Provide the (X, Y) coordinate of the cell's center where the given text is located.  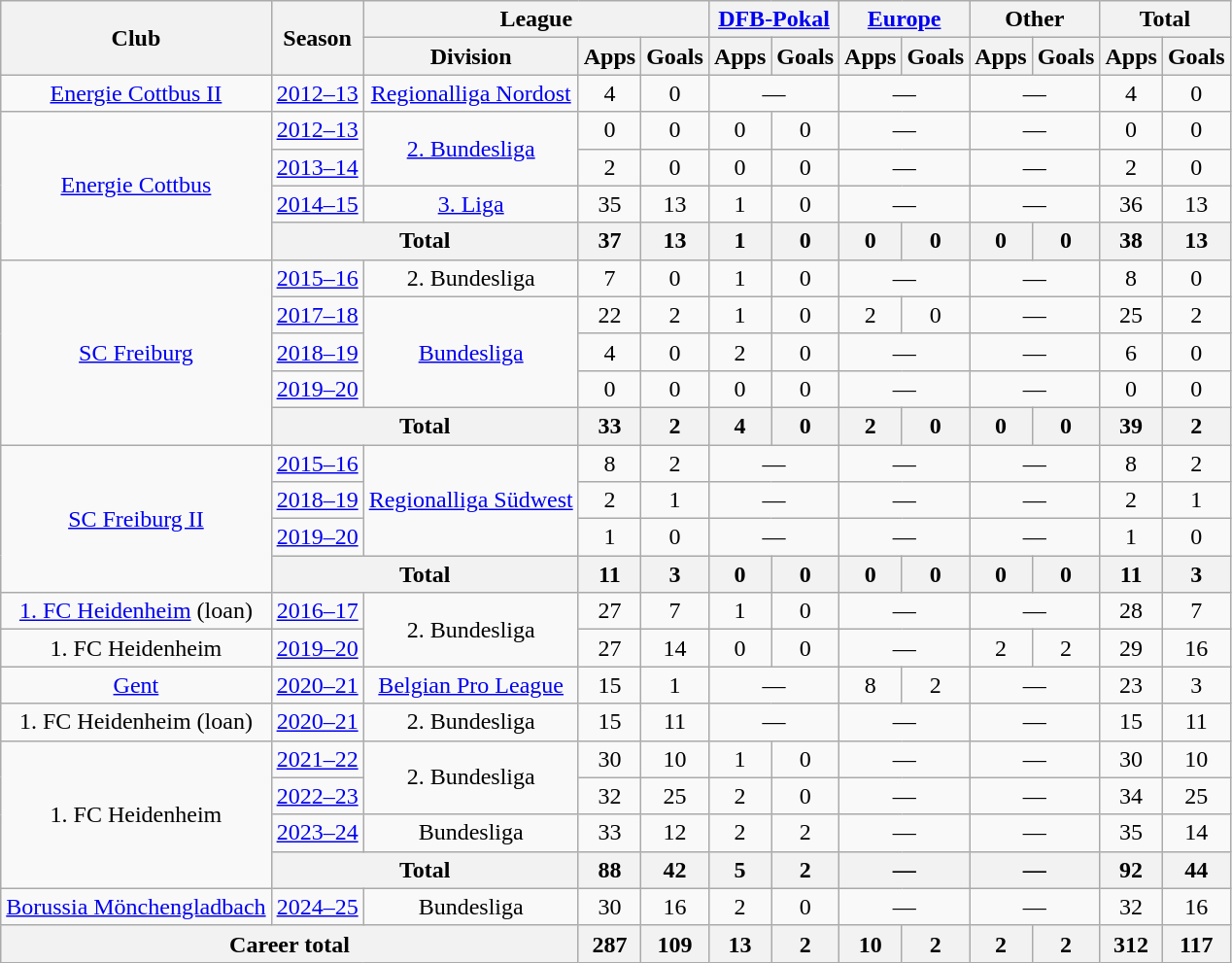
37 (609, 241)
Borussia Mönchengladbach (136, 907)
Energie Cottbus II (136, 93)
DFB-Pokal (773, 19)
Regionalliga Südwest (470, 500)
2014–15 (317, 204)
44 (1196, 870)
39 (1131, 426)
92 (1131, 870)
28 (1131, 611)
5 (739, 870)
Division (470, 56)
109 (675, 944)
2017–18 (317, 315)
Belgian Pro League (470, 685)
2016–17 (317, 611)
Gent (136, 685)
36 (1131, 204)
6 (1131, 352)
Club (136, 38)
3. Liga (470, 204)
Regionalliga Nordost (470, 93)
2022–23 (317, 796)
12 (675, 833)
Other (1035, 19)
2024–25 (317, 907)
23 (1131, 685)
Career total (290, 944)
League (536, 19)
287 (609, 944)
34 (1131, 796)
22 (609, 315)
312 (1131, 944)
117 (1196, 944)
Energie Cottbus (136, 186)
2023–24 (317, 833)
38 (1131, 241)
29 (1131, 648)
Season (317, 38)
SC Freiburg II (136, 519)
42 (675, 870)
Europe (905, 19)
SC Freiburg (136, 352)
2013–14 (317, 167)
2021–22 (317, 759)
88 (609, 870)
